Extract the [X, Y] coordinate from the center of the cell holding the provided text.  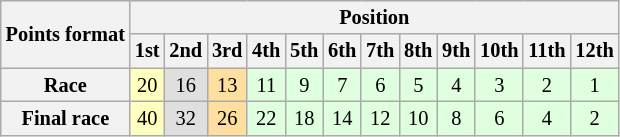
26 [227, 118]
32 [186, 118]
6th [342, 51]
3 [499, 85]
11th [546, 51]
16 [186, 85]
7 [342, 85]
18 [304, 118]
5th [304, 51]
9th [456, 51]
Points format [66, 34]
22 [266, 118]
9 [304, 85]
13 [227, 85]
8th [418, 51]
10 [418, 118]
5 [418, 85]
3rd [227, 51]
Race [66, 85]
10th [499, 51]
12th [594, 51]
11 [266, 85]
20 [148, 85]
Position [374, 17]
12 [380, 118]
7th [380, 51]
Final race [66, 118]
1st [148, 51]
2nd [186, 51]
8 [456, 118]
14 [342, 118]
40 [148, 118]
4th [266, 51]
1 [594, 85]
